Identify which cell holds the provided text, then report its (X, Y) central coordinate. 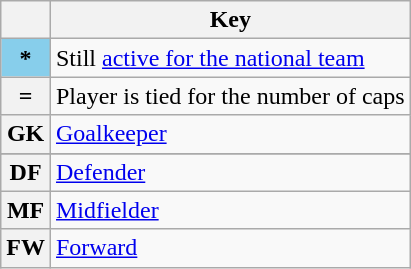
Still active for the national team (230, 58)
GK (26, 134)
Key (230, 20)
MF (26, 210)
DF (26, 172)
Forward (230, 248)
Midfielder (230, 210)
= (26, 96)
Goalkeeper (230, 134)
FW (26, 248)
Player is tied for the number of caps (230, 96)
Defender (230, 172)
* (26, 58)
